Detect which cell encompasses the target text, then output its (X, Y) center coordinate. 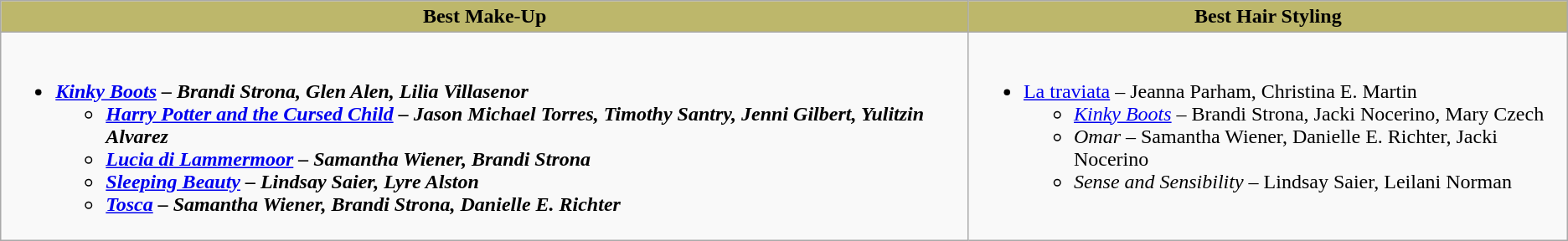
Best Hair Styling (1268, 17)
Best Make-Up (485, 17)
